Pinpoint the cell where the given text exists, returning its [x, y] midpoint coordinate. 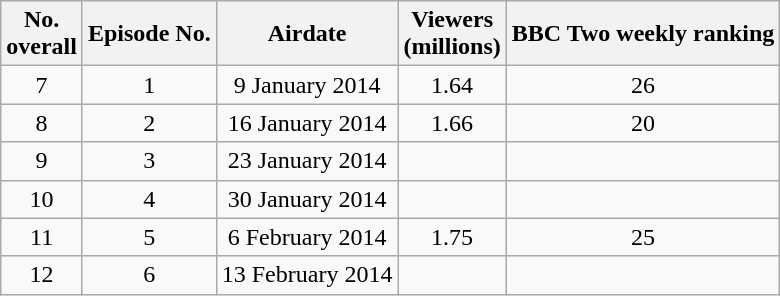
3 [149, 161]
1.66 [452, 123]
2 [149, 123]
BBC Two weekly ranking [643, 34]
6 February 2014 [307, 237]
1.64 [452, 85]
30 January 2014 [307, 199]
6 [149, 275]
9 January 2014 [307, 85]
12 [42, 275]
26 [643, 85]
16 January 2014 [307, 123]
10 [42, 199]
11 [42, 237]
20 [643, 123]
Episode No. [149, 34]
7 [42, 85]
5 [149, 237]
4 [149, 199]
9 [42, 161]
25 [643, 237]
8 [42, 123]
Airdate [307, 34]
13 February 2014 [307, 275]
Viewers(millions) [452, 34]
1.75 [452, 237]
23 January 2014 [307, 161]
1 [149, 85]
No.overall [42, 34]
